Extract the (x, y) coordinate from the center of the cell holding the provided text.  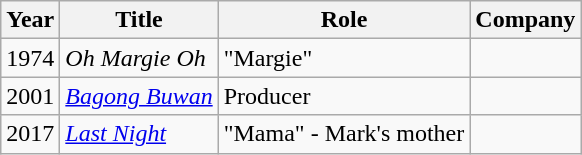
Last Night (139, 134)
2001 (30, 96)
Bagong Buwan (139, 96)
Year (30, 20)
1974 (30, 58)
Oh Margie Oh (139, 58)
Title (139, 20)
"Margie" (344, 58)
2017 (30, 134)
"Mama" - Mark's mother (344, 134)
Company (526, 20)
Producer (344, 96)
Role (344, 20)
